Determine the (X, Y) coordinate at the center of the cell enclosing the given text.  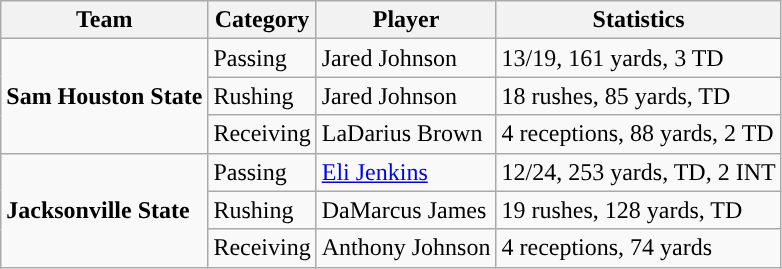
Statistics (638, 20)
19 rushes, 128 yards, TD (638, 210)
Team (104, 20)
LaDarius Brown (406, 134)
4 receptions, 74 yards (638, 248)
12/24, 253 yards, TD, 2 INT (638, 172)
Jacksonville State (104, 210)
18 rushes, 85 yards, TD (638, 96)
Player (406, 20)
Category (262, 20)
DaMarcus James (406, 210)
Eli Jenkins (406, 172)
Anthony Johnson (406, 248)
13/19, 161 yards, 3 TD (638, 58)
4 receptions, 88 yards, 2 TD (638, 134)
Sam Houston State (104, 96)
